Capture the cell that displays the provided text and extract its [X, Y] central coordinate. 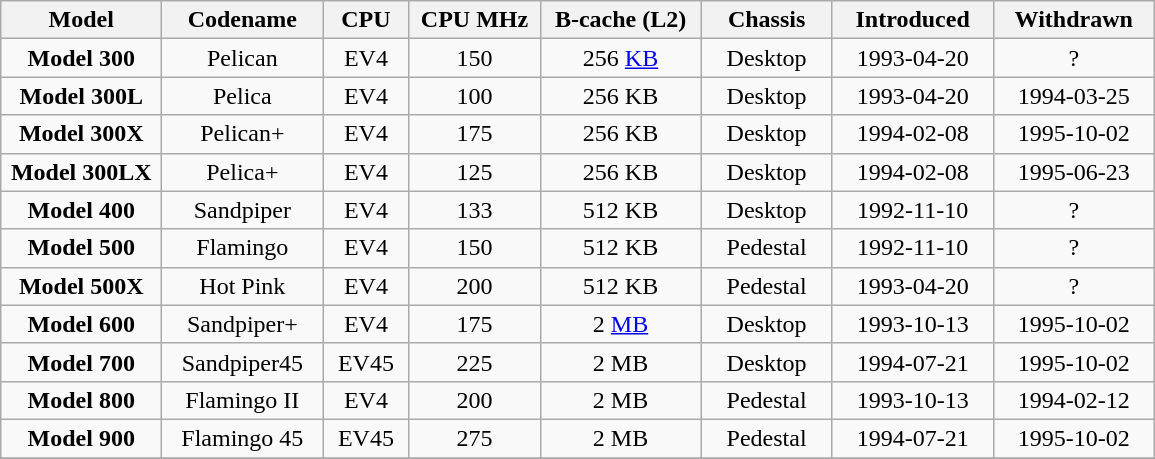
Withdrawn [1074, 20]
Model 500 [82, 248]
133 [474, 210]
Model [82, 20]
Model 900 [82, 438]
Flamingo II [242, 400]
Pelica [242, 96]
Sandpiper+ [242, 324]
Model 300LX [82, 172]
B-cache (L2) [620, 20]
Model 800 [82, 400]
Flamingo 45 [242, 438]
Pelica+ [242, 172]
Chassis [766, 20]
Model 500X [82, 286]
Pelican [242, 58]
1994-02-12 [1074, 400]
1994-03-25 [1074, 96]
Pelican+ [242, 134]
Sandpiper45 [242, 362]
Model 300 [82, 58]
Sandpiper [242, 210]
Model 300X [82, 134]
1995-06-23 [1074, 172]
Codename [242, 20]
Flamingo [242, 248]
275 [474, 438]
Model 600 [82, 324]
Introduced [912, 20]
100 [474, 96]
Model 400 [82, 210]
Hot Pink [242, 286]
225 [474, 362]
CPU [366, 20]
CPU MHz [474, 20]
125 [474, 172]
Model 700 [82, 362]
Model 300L [82, 96]
